For the text-containing cell, return its midpoint in [x, y] coordinate format. 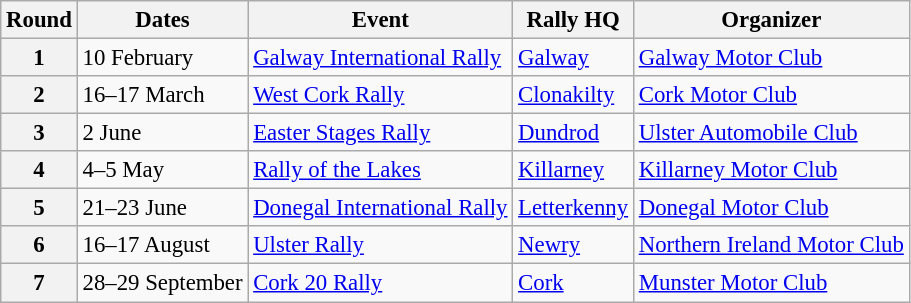
16–17 March [162, 95]
Munster Motor Club [771, 283]
Organizer [771, 20]
Ulster Automobile Club [771, 133]
1 [39, 58]
5 [39, 208]
Donegal Motor Club [771, 208]
Donegal International Rally [380, 208]
Ulster Rally [380, 245]
Dates [162, 20]
Clonakilty [574, 95]
28–29 September [162, 283]
Killarney Motor Club [771, 170]
Galway [574, 58]
Event [380, 20]
2 June [162, 133]
Easter Stages Rally [380, 133]
6 [39, 245]
Rally HQ [574, 20]
10 February [162, 58]
Cork 20 Rally [380, 283]
Rally of the Lakes [380, 170]
Round [39, 20]
16–17 August [162, 245]
Killarney [574, 170]
Dundrod [574, 133]
4–5 May [162, 170]
Cork [574, 283]
4 [39, 170]
Galway Motor Club [771, 58]
West Cork Rally [380, 95]
3 [39, 133]
Northern Ireland Motor Club [771, 245]
Newry [574, 245]
7 [39, 283]
Galway International Rally [380, 58]
Cork Motor Club [771, 95]
21–23 June [162, 208]
Letterkenny [574, 208]
2 [39, 95]
